Return the (x, y) coordinate for the center point of the cell that contains the specified text.  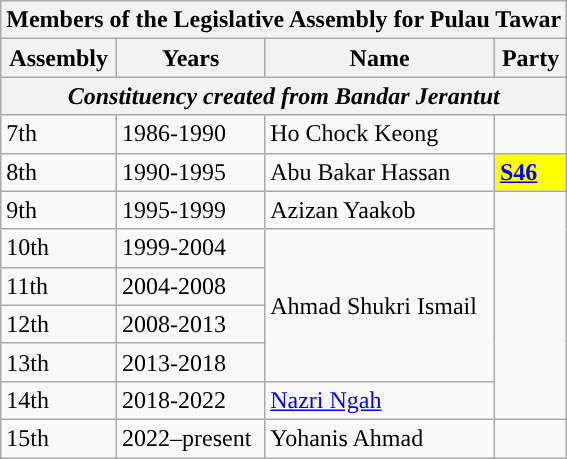
Party (530, 58)
2018-2022 (191, 400)
Name (380, 58)
1995-1999 (191, 210)
Abu Bakar Hassan (380, 172)
2013-2018 (191, 362)
14th (59, 400)
Members of the Legislative Assembly for Pulau Tawar (284, 20)
7th (59, 134)
9th (59, 210)
1999-2004 (191, 248)
Years (191, 58)
10th (59, 248)
Ho Chock Keong (380, 134)
Constituency created from Bandar Jerantut (284, 96)
2022–present (191, 438)
Nazri Ngah (380, 400)
11th (59, 286)
Azizan Yaakob (380, 210)
2004-2008 (191, 286)
8th (59, 172)
S46 (530, 172)
12th (59, 324)
1990-1995 (191, 172)
1986-1990 (191, 134)
2008-2013 (191, 324)
Ahmad Shukri Ismail (380, 305)
Assembly (59, 58)
13th (59, 362)
Yohanis Ahmad (380, 438)
15th (59, 438)
